Determine the (X, Y) coordinate at the center of the cell enclosing the given text.  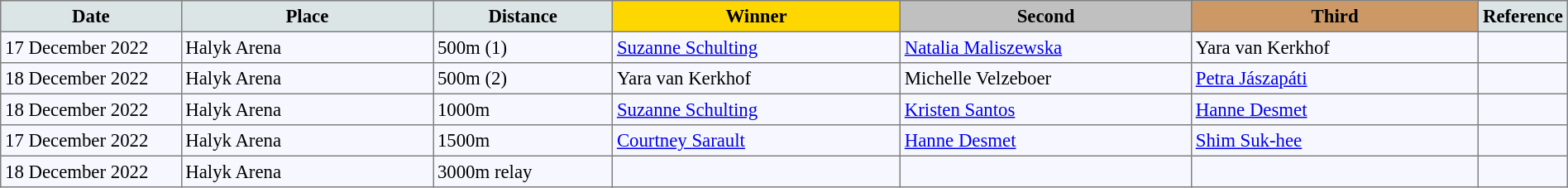
Petra Jászapáti (1335, 79)
Shim Suk-hee (1335, 141)
3000m relay (523, 171)
Distance (523, 17)
Courtney Sarault (757, 141)
Reference (1523, 17)
500m (2) (523, 79)
Kristen Santos (1046, 109)
1000m (523, 109)
1500m (523, 141)
Winner (757, 17)
Place (308, 17)
500m (1) (523, 47)
Michelle Velzeboer (1046, 79)
Third (1335, 17)
Natalia Maliszewska (1046, 47)
Second (1046, 17)
Date (91, 17)
